Determine the (x, y) coordinate at the center of the cell enclosing the given text.  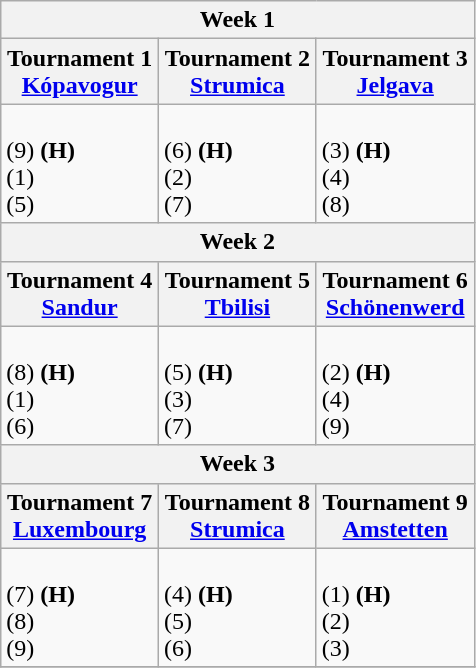
Week 1 (238, 20)
Tournament 6 Schönenwerd (395, 294)
(2) (H) (4) (9) (395, 386)
Tournament 1 Kópavogur (80, 72)
(8) (H) (1) (6) (80, 386)
(5) (H) (3) (7) (238, 386)
(6) (H) (2) (7) (238, 164)
Tournament 8 Strumica (238, 516)
(3) (H) (4) (8) (395, 164)
Tournament 2 Strumica (238, 72)
Tournament 9 Amstetten (395, 516)
Tournament 5 Tbilisi (238, 294)
(4) (H) (5) (6) (238, 608)
Week 3 (238, 464)
Tournament 3 Jelgava (395, 72)
(1) (H) (2) (3) (395, 608)
Tournament 7 Luxembourg (80, 516)
(7) (H) (8) (9) (80, 608)
Tournament 4 Sandur (80, 294)
Week 2 (238, 242)
(9) (H) (1) (5) (80, 164)
